Capture the cell that displays the provided text and extract its (X, Y) central coordinate. 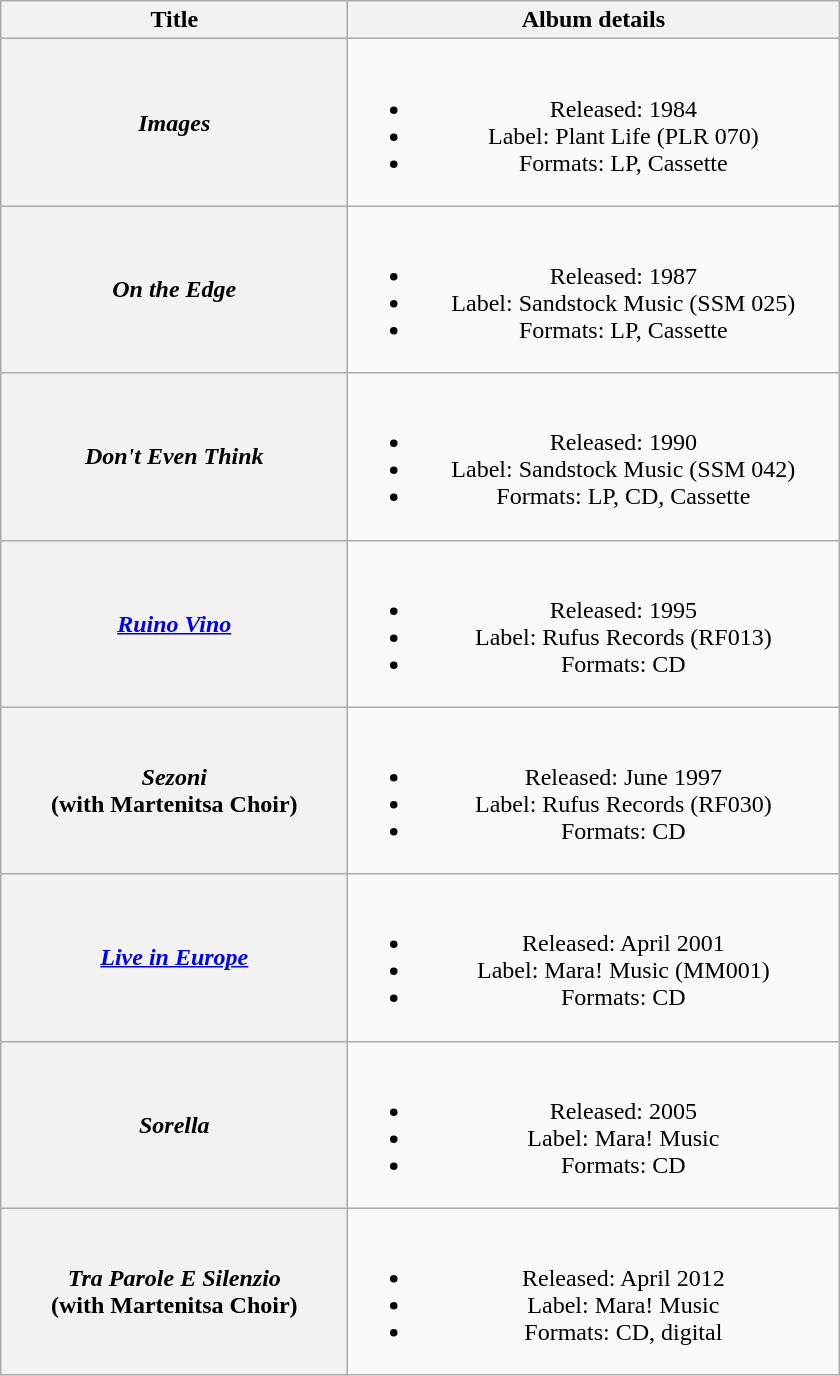
Images (174, 122)
Released: 1990Label: Sandstock Music (SSM 042)Formats: LP, CD, Cassette (594, 456)
Released: April 2012Label: Mara! MusicFormats: CD, digital (594, 1292)
Released: 1984Label: Plant Life (PLR 070)Formats: LP, Cassette (594, 122)
Released: 1995Label: Rufus Records (RF013)Formats: CD (594, 624)
Tra Parole E Silenzio (with Martenitsa Choir) (174, 1292)
On the Edge (174, 290)
Album details (594, 20)
Don't Even Think (174, 456)
Ruino Vino (174, 624)
Released: April 2001Label: Mara! Music (MM001)Formats: CD (594, 958)
Title (174, 20)
Released: 1987Label: Sandstock Music (SSM 025)Formats: LP, Cassette (594, 290)
Released: June 1997Label: Rufus Records (RF030)Formats: CD (594, 790)
Sorella (174, 1124)
Released: 2005Label: Mara! MusicFormats: CD (594, 1124)
Live in Europe (174, 958)
Sezoni (with Martenitsa Choir) (174, 790)
